Return the [X, Y] coordinate for the center point of the cell that contains the specified text.  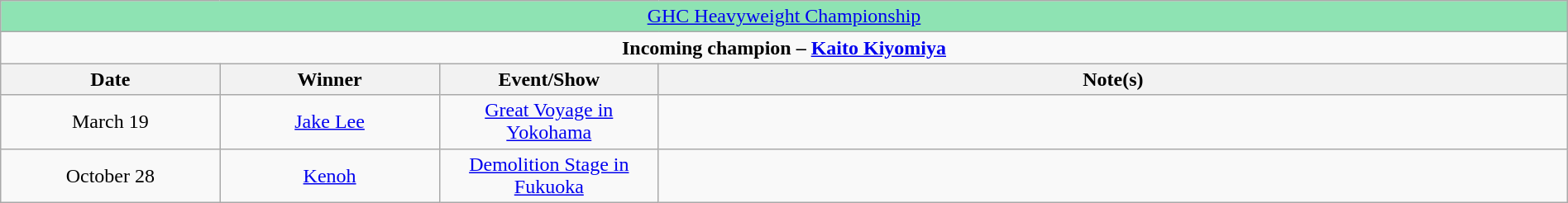
Note(s) [1113, 79]
Kenoh [329, 175]
Demolition Stage in Fukuoka [549, 175]
GHC Heavyweight Championship [784, 17]
Event/Show [549, 79]
Jake Lee [329, 122]
Winner [329, 79]
Incoming champion – Kaito Kiyomiya [784, 48]
March 19 [111, 122]
Date [111, 79]
October 28 [111, 175]
Great Voyage in Yokohama [549, 122]
